Provide the (x, y) coordinate of the cell's center where the given text is located.  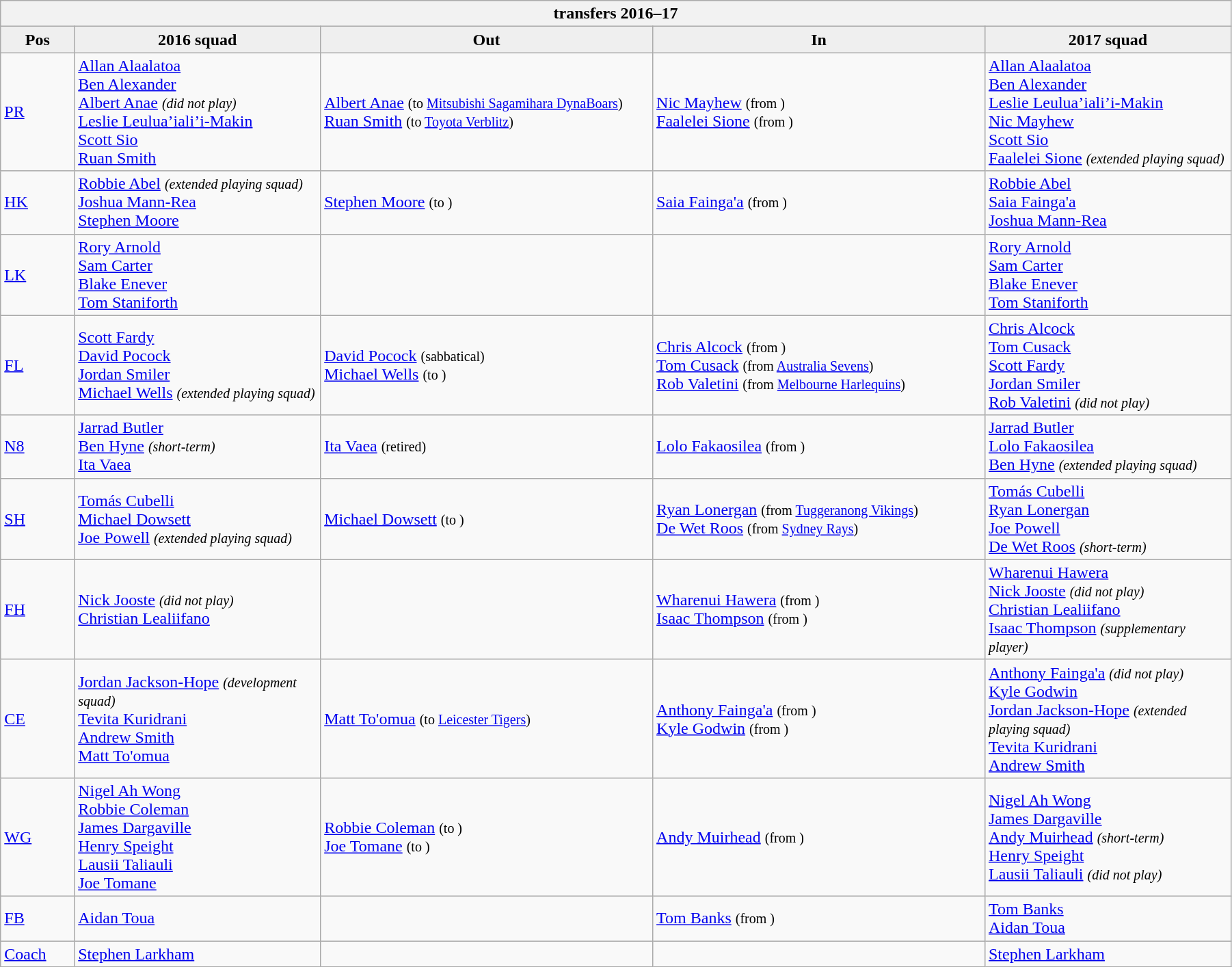
Stephen Moore (to ) (487, 202)
Nic Mayhew (from ) Faalelei Sione (from ) (819, 112)
FH (38, 609)
Jarrad Butler Ben Hyne (short-term) Ita Vaea (198, 447)
HK (38, 202)
Allan Alaalatoa Ben Alexander Leslie Leulua’iali’i-Makin Nic Mayhew Scott Sio Faalelei Sione (extended playing squad) (1108, 112)
Lolo Fakaosilea (from ) (819, 447)
Anthony Fainga'a (from ) Kyle Godwin (from ) (819, 718)
CE (38, 718)
Albert Anae (to Mitsubishi Sagamihara DynaBoars) Ruan Smith (to Toyota Verblitz) (487, 112)
transfers 2016–17 (616, 14)
Pos (38, 40)
Wharenui Hawera (from ) Isaac Thompson (from ) (819, 609)
WG (38, 837)
FL (38, 365)
LK (38, 275)
Tom Banks (from ) (819, 918)
Andy Muirhead (from ) (819, 837)
Tomás Cubelli Ryan Lonergan Joe Powell De Wet Roos (short-term) (1108, 518)
David Pocock (sabbatical) Michael Wells (to ) (487, 365)
Robbie Abel (extended playing squad) Joshua Mann-Rea Stephen Moore (198, 202)
Nick Jooste (did not play) Christian Lealiifano (198, 609)
In (819, 40)
Chris Alcock Tom Cusack Scott Fardy Jordan Smiler Rob Valetini (did not play) (1108, 365)
Scott Fardy David Pocock Jordan Smiler Michael Wells (extended playing squad) (198, 365)
Matt To'omua (to Leicester Tigers) (487, 718)
Michael Dowsett (to ) (487, 518)
Aidan Toua (198, 918)
Tom Banks Aidan Toua (1108, 918)
Coach (38, 954)
Robbie Coleman (to ) Joe Tomane (to ) (487, 837)
Anthony Fainga'a (did not play) Kyle Godwin Jordan Jackson-Hope (extended playing squad) Tevita Kuridrani Andrew Smith (1108, 718)
Robbie Abel Saia Fainga'a Joshua Mann-Rea (1108, 202)
FB (38, 918)
Tomás Cubelli Michael Dowsett Joe Powell (extended playing squad) (198, 518)
Saia Fainga'a (from ) (819, 202)
Wharenui Hawera Nick Jooste (did not play) Christian Lealiifano Isaac Thompson (supplementary player) (1108, 609)
Nigel Ah Wong Robbie Coleman James Dargaville Henry Speight Lausii Taliauli Joe Tomane (198, 837)
Allan Alaalatoa Ben Alexander Albert Anae (did not play) Leslie Leulua’iali’i-Makin Scott Sio Ruan Smith (198, 112)
Jordan Jackson-Hope (development squad) Tevita Kuridrani Andrew Smith Matt To'omua (198, 718)
2016 squad (198, 40)
SH (38, 518)
Ryan Lonergan (from Tuggeranong Vikings) De Wet Roos (from Sydney Rays) (819, 518)
PR (38, 112)
N8 (38, 447)
Out (487, 40)
Nigel Ah Wong James Dargaville Andy Muirhead (short-term) Henry Speight Lausii Taliauli (did not play) (1108, 837)
Ita Vaea (retired) (487, 447)
2017 squad (1108, 40)
Jarrad Butler Lolo Fakaosilea Ben Hyne (extended playing squad) (1108, 447)
Chris Alcock (from ) Tom Cusack (from Australia Sevens) Rob Valetini (from Melbourne Harlequins) (819, 365)
